Capture the cell that displays the provided text and extract its [x, y] central coordinate. 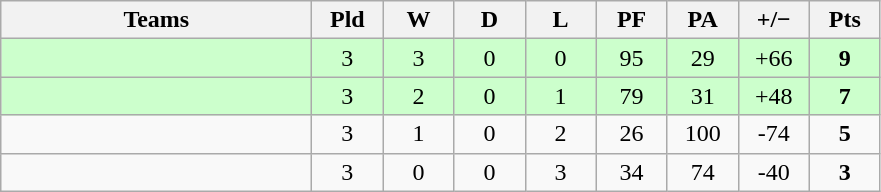
74 [702, 172]
D [490, 20]
-74 [774, 134]
79 [632, 96]
-40 [774, 172]
7 [844, 96]
W [418, 20]
+/− [774, 20]
L [560, 20]
29 [702, 58]
PF [632, 20]
Pts [844, 20]
PA [702, 20]
+48 [774, 96]
26 [632, 134]
100 [702, 134]
5 [844, 134]
34 [632, 172]
+66 [774, 58]
31 [702, 96]
Teams [156, 20]
9 [844, 58]
95 [632, 58]
Pld [348, 20]
